Determine the (X, Y) coordinate at the center of the cell enclosing the given text.  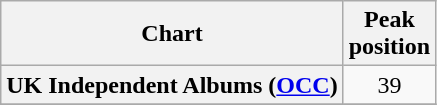
UK Independent Albums (OCC) (172, 85)
39 (389, 85)
Chart (172, 34)
Peakposition (389, 34)
